Return the [X, Y] coordinate for the center point of the cell that contains the specified text.  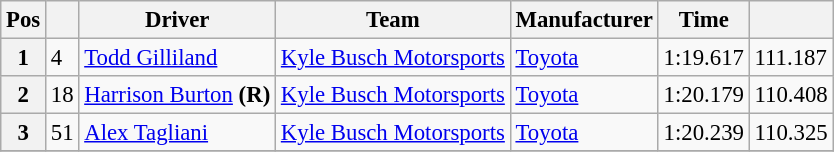
1:20.179 [704, 95]
110.408 [791, 95]
18 [62, 95]
110.325 [791, 133]
Manufacturer [584, 20]
4 [62, 58]
111.187 [791, 58]
1:20.239 [704, 133]
3 [24, 133]
1:19.617 [704, 58]
Team [394, 20]
2 [24, 95]
Pos [24, 20]
Todd Gilliland [178, 58]
1 [24, 58]
Time [704, 20]
Driver [178, 20]
51 [62, 133]
Harrison Burton (R) [178, 95]
Alex Tagliani [178, 133]
